Return [X, Y] of the center of cell containing provided text 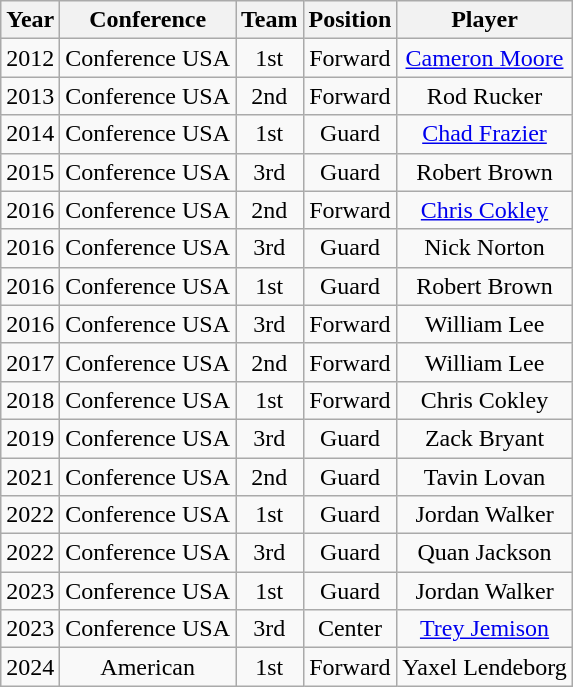
American [148, 667]
2021 [30, 477]
Year [30, 20]
Chad Frazier [485, 134]
2014 [30, 134]
2018 [30, 400]
Tavin Lovan [485, 477]
Rod Rucker [485, 96]
Team [270, 20]
Quan Jackson [485, 553]
Trey Jemison [485, 629]
Yaxel Lendeborg [485, 667]
Zack Bryant [485, 438]
2017 [30, 362]
Position [350, 20]
2024 [30, 667]
2012 [30, 58]
2013 [30, 96]
Player [485, 20]
Center [350, 629]
Conference [148, 20]
Nick Norton [485, 248]
Cameron Moore [485, 58]
2015 [30, 172]
2019 [30, 438]
